Pinpoint the cell where the given text exists, returning its (x, y) midpoint coordinate. 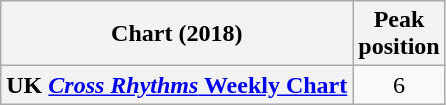
UK Cross Rhythms Weekly Chart (177, 85)
Peak position (399, 34)
Chart (2018) (177, 34)
6 (399, 85)
